Locate the cell with the specified text and output its (X, Y) center coordinate. 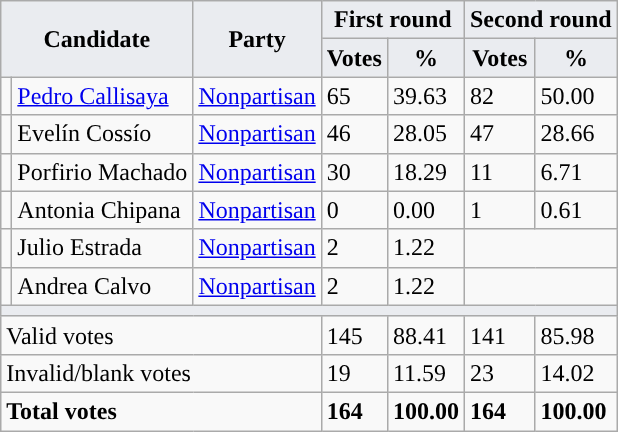
82 (500, 96)
0 (354, 210)
Pedro Callisaya (102, 96)
Evelín Cossío (102, 134)
Second round (540, 20)
50.00 (576, 96)
23 (500, 373)
Andrea Calvo (102, 286)
11.59 (426, 373)
85.98 (576, 335)
28.66 (576, 134)
1 (500, 210)
46 (354, 134)
Julio Estrada (102, 248)
30 (354, 172)
Antonia Chipana (102, 210)
First round (392, 20)
65 (354, 96)
Porfirio Machado (102, 172)
88.41 (426, 335)
Invalid/blank votes (161, 373)
141 (500, 335)
Valid votes (161, 335)
28.05 (426, 134)
18.29 (426, 172)
11 (500, 172)
Candidate (97, 39)
39.63 (426, 96)
0.00 (426, 210)
145 (354, 335)
Total votes (161, 411)
0.61 (576, 210)
Party (257, 39)
19 (354, 373)
6.71 (576, 172)
47 (500, 134)
14.02 (576, 373)
